Detect which cell encompasses the target text, then output its [x, y] center coordinate. 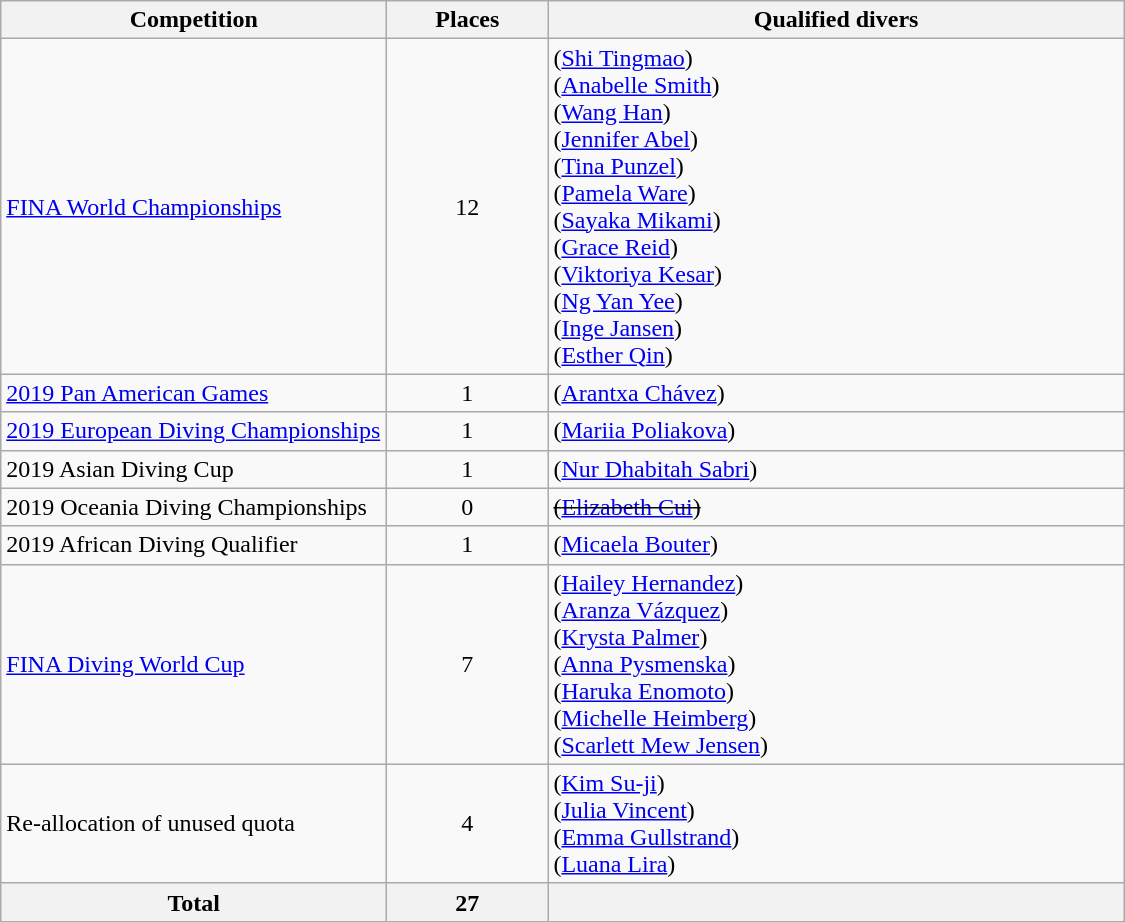
Re-allocation of unused quota [194, 824]
(Mariia Poliakova) [836, 431]
Qualified divers [836, 20]
FINA World Championships [194, 206]
2019 Asian Diving Cup [194, 469]
4 [468, 824]
FINA Diving World Cup [194, 664]
(Elizabeth Cui) [836, 507]
(Kim Su-ji) (Julia Vincent) (Emma Gullstrand) (Luana Lira) [836, 824]
2019 African Diving Qualifier [194, 545]
12 [468, 206]
2019 Pan American Games [194, 393]
(Hailey Hernandez) (Aranza Vázquez) (Krysta Palmer) (Anna Pysmenska) (Haruka Enomoto) (Michelle Heimberg) (Scarlett Mew Jensen) [836, 664]
7 [468, 664]
0 [468, 507]
Places [468, 20]
Total [194, 902]
2019 European Diving Championships [194, 431]
Competition [194, 20]
(Arantxa Chávez) [836, 393]
27 [468, 902]
(Nur Dhabitah Sabri) [836, 469]
2019 Oceania Diving Championships [194, 507]
(Micaela Bouter) [836, 545]
